From the cell containing the given text, extract its center point as [x, y] coordinate. 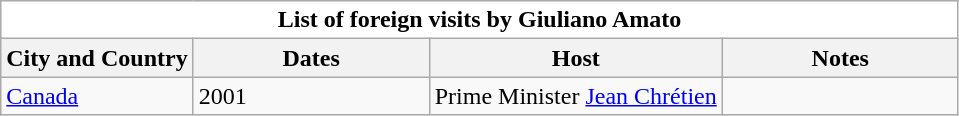
Host [576, 58]
List of foreign visits by Giuliano Amato [480, 20]
City and Country [97, 58]
Prime Minister Jean Chrétien [576, 96]
Canada [97, 96]
2001 [311, 96]
Notes [840, 58]
Dates [311, 58]
